From the cell containing the given text, extract its center point as (X, Y) coordinate. 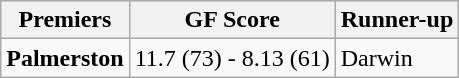
Darwin (397, 58)
11.7 (73) - 8.13 (61) (232, 58)
GF Score (232, 20)
Premiers (65, 20)
Palmerston (65, 58)
Runner-up (397, 20)
